Locate the cell with the specified text and output its [x, y] center coordinate. 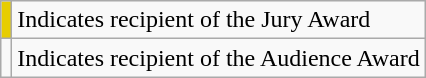
Indicates recipient of the Jury Award [218, 20]
Indicates recipient of the Audience Award [218, 58]
